Output the [X, Y] coordinate of the center of the cell containing the given text.  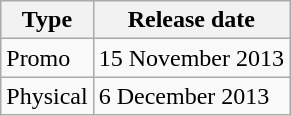
15 November 2013 [191, 58]
Physical [47, 96]
Type [47, 20]
Promo [47, 58]
Release date [191, 20]
6 December 2013 [191, 96]
